Return (x, y) of the center of cell containing provided text 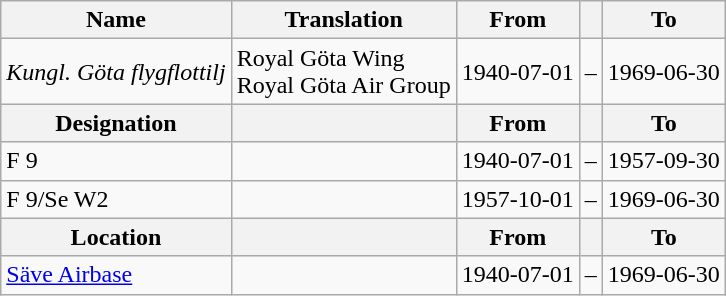
F 9/Se W2 (116, 199)
Name (116, 20)
Kungl. Göta flygflottilj (116, 72)
Royal Göta WingRoyal Göta Air Group (344, 72)
F 9 (116, 161)
Location (116, 237)
Säve Airbase (116, 275)
1957-10-01 (518, 199)
Translation (344, 20)
Designation (116, 123)
1957-09-30 (664, 161)
